For the text-containing cell, return its midpoint in (X, Y) coordinate format. 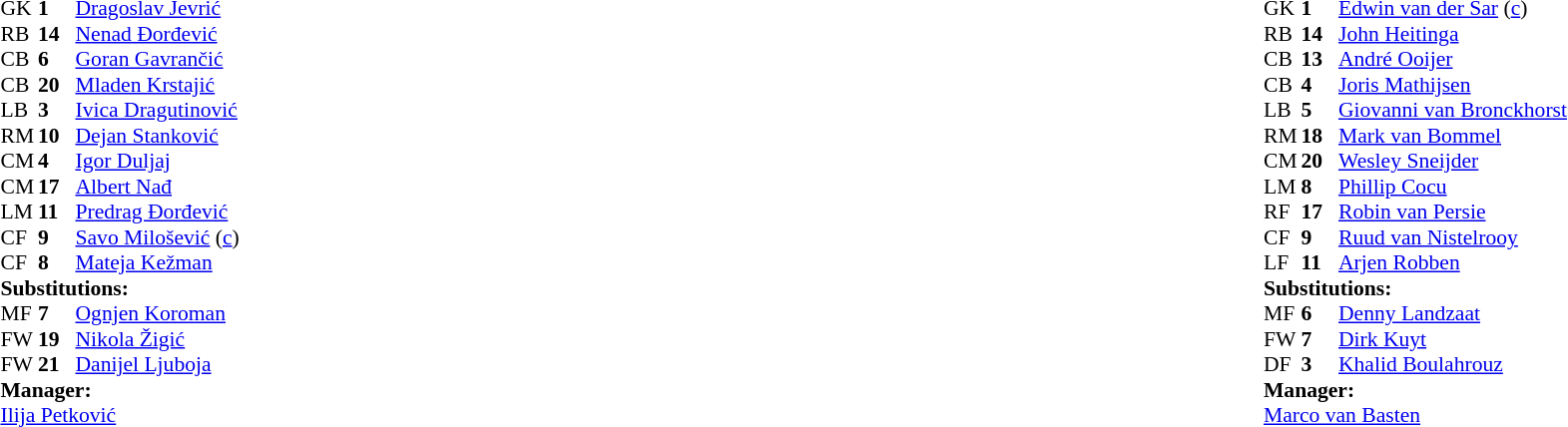
DF (1283, 364)
Mark van Bommel (1453, 136)
Giovanni van Bronckhorst (1453, 111)
Ruud van Nistelrooy (1453, 237)
Mladen Krstajić (158, 85)
18 (1319, 136)
Mateja Kežman (158, 262)
Igor Duljaj (158, 161)
Denny Landzaat (1453, 314)
Goran Gavrančić (158, 59)
Wesley Sneijder (1453, 161)
21 (57, 364)
Robin van Persie (1453, 213)
Arjen Robben (1453, 262)
Nikola Žigić (158, 339)
Predrag Đorđević (158, 213)
Ivica Dragutinović (158, 111)
RF (1283, 213)
Khalid Boulahrouz (1453, 364)
LF (1283, 262)
John Heitinga (1453, 34)
Nenad Đorđević (158, 34)
Albert Nađ (158, 187)
13 (1319, 59)
19 (57, 339)
André Ooijer (1453, 59)
Joris Mathijsen (1453, 85)
Dejan Stanković (158, 136)
Dirk Kuyt (1453, 339)
Savo Milošević (c) (158, 237)
Ognjen Koroman (158, 314)
Danijel Ljuboja (158, 364)
10 (57, 136)
Phillip Cocu (1453, 187)
5 (1319, 111)
